Return (X, Y) of the center of cell containing provided text 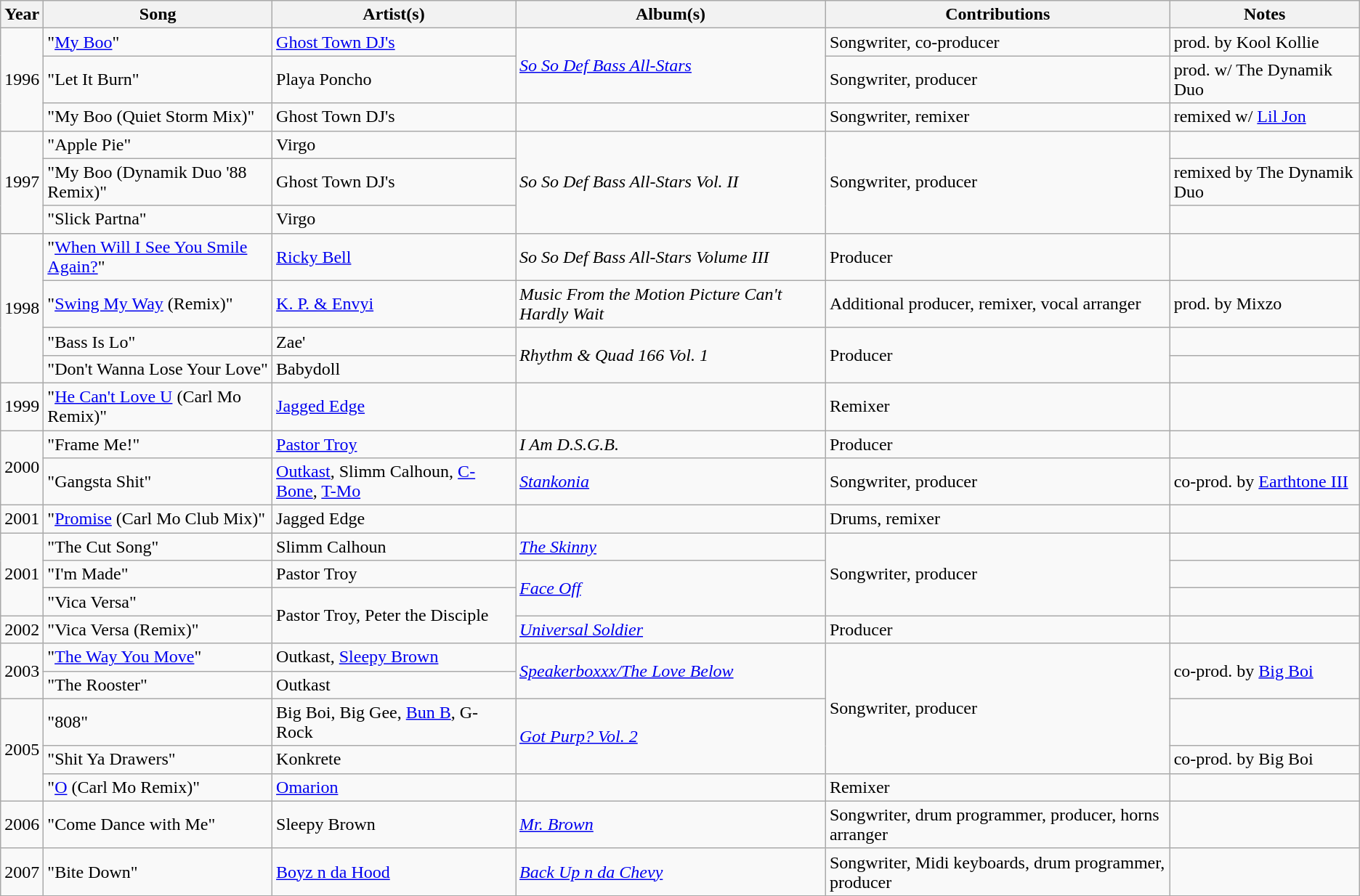
Playa Poncho (394, 80)
"Bite Down" (158, 871)
"Frame Me!" (158, 444)
2007 (22, 871)
"My Boo" (158, 42)
Outkast, Sleepy Brown (394, 657)
"Bass Is Lo" (158, 341)
Konkrete (394, 759)
2006 (22, 825)
"Apple Pie" (158, 144)
Babydoll (394, 369)
Songwriter, co-producer (997, 42)
"The Rooster" (158, 685)
2005 (22, 749)
"He Can't Love U (Carl Mo Remix)" (158, 407)
Song (158, 15)
"My Boo (Quiet Storm Mix)" (158, 117)
Outkast, Slimm Calhoun, C-Bone, T-Mo (394, 482)
"My Boo (Dynamik Duo '88 Remix)" (158, 182)
"Promise (Carl Mo Club Mix)" (158, 519)
Album(s) (671, 15)
prod. w/ The Dynamik Duo (1264, 80)
Sleepy Brown (394, 825)
So So Def Bass All-Stars Volume III (671, 257)
Drums, remixer (997, 519)
The Skinny (671, 547)
Slimm Calhoun (394, 547)
Notes (1264, 15)
"I'm Made" (158, 574)
"Swing My Way (Remix)" (158, 304)
"The Cut Song" (158, 547)
Year (22, 15)
So So Def Bass All-Stars Vol. II (671, 182)
remixed by The Dynamik Duo (1264, 182)
Speakerboxxx/The Love Below (671, 671)
prod. by Kool Kollie (1264, 42)
Rhythm & Quad 166 Vol. 1 (671, 355)
Artist(s) (394, 15)
So So Def Bass All-Stars (671, 65)
"Don't Wanna Lose Your Love" (158, 369)
1996 (22, 80)
Mr. Brown (671, 825)
Stankonia (671, 482)
Music From the Motion Picture Can't Hardly Wait (671, 304)
Outkast (394, 685)
"Gangsta Shit" (158, 482)
"Vica Versa" (158, 602)
K. P. & Envyi (394, 304)
Zae' (394, 341)
"Vica Versa (Remix)" (158, 630)
Songwriter, Midi keyboards, drum programmer, producer (997, 871)
Big Boi, Big Gee, Bun B, G-Rock (394, 722)
Songwriter, remixer (997, 117)
remixed w/ Lil Jon (1264, 117)
Contributions (997, 15)
Universal Soldier (671, 630)
"O (Carl Mo Remix)" (158, 787)
"Let It Burn" (158, 80)
Ricky Bell (394, 257)
2003 (22, 671)
1999 (22, 407)
prod. by Mixzo (1264, 304)
"Shit Ya Drawers" (158, 759)
Omarion (394, 787)
Got Purp? Vol. 2 (671, 736)
"The Way You Move" (158, 657)
Boyz n da Hood (394, 871)
I Am D.S.G.B. (671, 444)
"When Will I See You Smile Again?" (158, 257)
1997 (22, 182)
"Slick Partna" (158, 219)
Face Off (671, 588)
"808" (158, 722)
2002 (22, 630)
Additional producer, remixer, vocal arranger (997, 304)
Back Up n da Chevy (671, 871)
Pastor Troy, Peter the Disciple (394, 616)
1998 (22, 308)
"Come Dance with Me" (158, 825)
Songwriter, drum programmer, producer, horns arranger (997, 825)
2000 (22, 468)
co-prod. by Earthtone III (1264, 482)
